From the cell containing the given text, extract its center point as [x, y] coordinate. 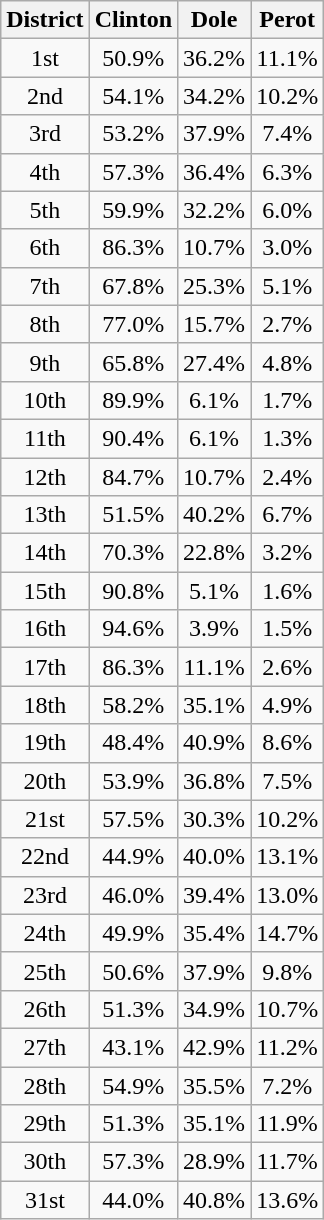
Perot [288, 20]
25.3% [214, 286]
13.1% [288, 857]
2.7% [288, 324]
43.1% [133, 1047]
53.2% [133, 134]
51.5% [133, 515]
22nd [45, 857]
4.9% [288, 705]
40.9% [214, 743]
2.4% [288, 477]
34.9% [214, 1009]
40.8% [214, 1200]
3rd [45, 134]
36.8% [214, 781]
28th [45, 1085]
84.7% [133, 477]
7th [45, 286]
7.5% [288, 781]
44.0% [133, 1200]
24th [45, 933]
35.5% [214, 1085]
27th [45, 1047]
3.2% [288, 553]
40.0% [214, 857]
1.7% [288, 400]
6.0% [288, 210]
18th [45, 705]
36.4% [214, 172]
2.6% [288, 667]
42.9% [214, 1047]
49.9% [133, 933]
17th [45, 667]
53.9% [133, 781]
15.7% [214, 324]
3.9% [214, 629]
32.2% [214, 210]
13.0% [288, 895]
50.6% [133, 971]
11.2% [288, 1047]
67.8% [133, 286]
77.0% [133, 324]
21st [45, 819]
90.8% [133, 591]
2nd [45, 96]
14th [45, 553]
7.2% [288, 1085]
30.3% [214, 819]
13.6% [288, 1200]
34.2% [214, 96]
54.9% [133, 1085]
8.6% [288, 743]
14.7% [288, 933]
25th [45, 971]
4.8% [288, 362]
1.3% [288, 438]
1st [45, 58]
15th [45, 591]
District [45, 20]
59.9% [133, 210]
20th [45, 781]
40.2% [214, 515]
65.8% [133, 362]
12th [45, 477]
3.0% [288, 248]
27.4% [214, 362]
7.4% [288, 134]
94.6% [133, 629]
29th [45, 1124]
5th [45, 210]
48.4% [133, 743]
1.5% [288, 629]
4th [45, 172]
54.1% [133, 96]
30th [45, 1162]
90.4% [133, 438]
9.8% [288, 971]
6.7% [288, 515]
36.2% [214, 58]
44.9% [133, 857]
8th [45, 324]
11th [45, 438]
31st [45, 1200]
89.9% [133, 400]
6.3% [288, 172]
35.4% [214, 933]
6th [45, 248]
9th [45, 362]
58.2% [133, 705]
16th [45, 629]
Dole [214, 20]
23rd [45, 895]
70.3% [133, 553]
22.8% [214, 553]
1.6% [288, 591]
13th [45, 515]
11.9% [288, 1124]
39.4% [214, 895]
50.9% [133, 58]
26th [45, 1009]
57.5% [133, 819]
10th [45, 400]
19th [45, 743]
46.0% [133, 895]
28.9% [214, 1162]
Clinton [133, 20]
11.7% [288, 1162]
